Determine the [x, y] coordinate at the center of the cell enclosing the given text.  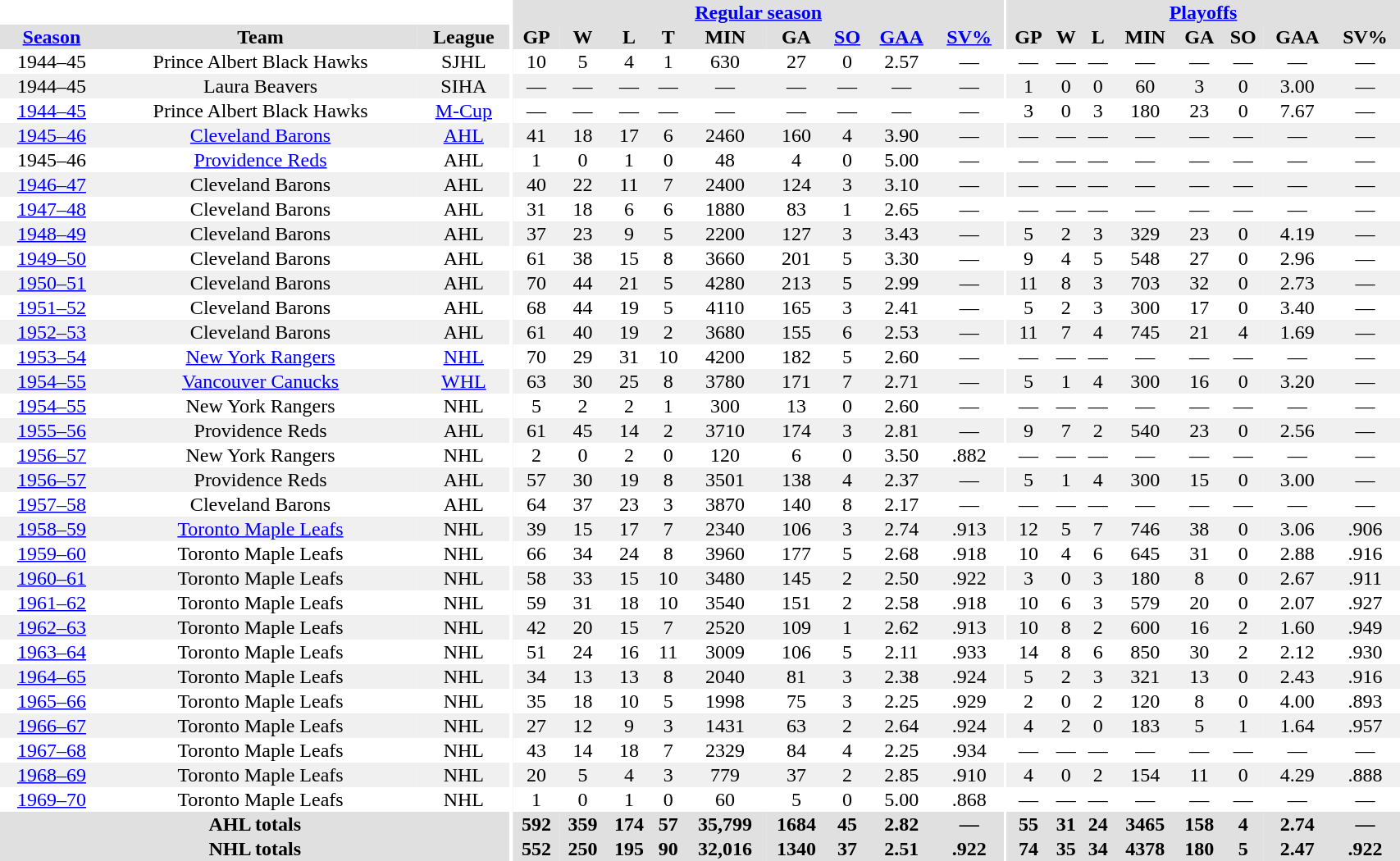
1340 [796, 849]
3.30 [901, 258]
.882 [969, 455]
55 [1028, 824]
4378 [1145, 849]
.930 [1366, 652]
Regular season [758, 12]
Team [261, 37]
124 [796, 184]
745 [1145, 332]
630 [725, 61]
3.40 [1297, 307]
3.10 [901, 184]
2.62 [901, 627]
1946–47 [52, 184]
3540 [725, 603]
58 [536, 578]
140 [796, 504]
T [668, 37]
165 [796, 307]
4.00 [1297, 701]
2340 [725, 529]
4.29 [1297, 775]
42 [536, 627]
158 [1199, 824]
1684 [796, 824]
177 [796, 553]
2.53 [901, 332]
.949 [1366, 627]
703 [1145, 283]
850 [1145, 652]
3960 [725, 553]
359 [582, 824]
3780 [725, 381]
2.07 [1297, 603]
1963–64 [52, 652]
1957–58 [52, 504]
Playoffs [1204, 12]
2.11 [901, 652]
32 [1199, 283]
3.43 [901, 234]
66 [536, 553]
2200 [725, 234]
2.71 [901, 381]
1950–51 [52, 283]
645 [1145, 553]
2.73 [1297, 283]
1951–52 [52, 307]
3.06 [1297, 529]
.934 [969, 750]
2.12 [1297, 652]
548 [1145, 258]
29 [582, 357]
League [463, 37]
552 [536, 849]
25 [629, 381]
145 [796, 578]
1959–60 [52, 553]
1967–68 [52, 750]
2.56 [1297, 430]
779 [725, 775]
127 [796, 234]
1998 [725, 701]
2.47 [1297, 849]
2.96 [1297, 258]
.927 [1366, 603]
2329 [725, 750]
39 [536, 529]
M-Cup [463, 111]
2.88 [1297, 553]
90 [668, 849]
154 [1145, 775]
329 [1145, 234]
.957 [1366, 726]
1968–69 [52, 775]
4280 [725, 283]
3009 [725, 652]
2.68 [901, 553]
201 [796, 258]
3870 [725, 504]
7.67 [1297, 111]
2.82 [901, 824]
321 [1145, 676]
4200 [725, 357]
2400 [725, 184]
160 [796, 135]
2.81 [901, 430]
2.38 [901, 676]
68 [536, 307]
2.67 [1297, 578]
.929 [969, 701]
WHL [463, 381]
.893 [1366, 701]
1965–66 [52, 701]
.906 [1366, 529]
33 [582, 578]
1431 [725, 726]
2.41 [901, 307]
2460 [725, 135]
1.69 [1297, 332]
746 [1145, 529]
84 [796, 750]
3680 [725, 332]
213 [796, 283]
540 [1145, 430]
1.60 [1297, 627]
59 [536, 603]
600 [1145, 627]
1961–62 [52, 603]
AHL totals [255, 824]
75 [796, 701]
1960–61 [52, 578]
592 [536, 824]
3.50 [901, 455]
3.20 [1297, 381]
.911 [1366, 578]
3660 [725, 258]
SJHL [463, 61]
138 [796, 480]
Vancouver Canucks [261, 381]
1880 [725, 209]
2.64 [901, 726]
1964–65 [52, 676]
2.43 [1297, 676]
2.57 [901, 61]
3480 [725, 578]
.888 [1366, 775]
32,016 [725, 849]
182 [796, 357]
.868 [969, 799]
35,799 [725, 824]
2.58 [901, 603]
195 [629, 849]
2.50 [901, 578]
1.64 [1297, 726]
Season [52, 37]
1952–53 [52, 332]
579 [1145, 603]
41 [536, 135]
2.37 [901, 480]
3501 [725, 480]
83 [796, 209]
Laura Beavers [261, 86]
2520 [725, 627]
3710 [725, 430]
151 [796, 603]
81 [796, 676]
1955–56 [52, 430]
2040 [725, 676]
1948–49 [52, 234]
51 [536, 652]
.910 [969, 775]
2.17 [901, 504]
2.65 [901, 209]
2.51 [901, 849]
2.85 [901, 775]
NHL totals [255, 849]
109 [796, 627]
250 [582, 849]
2.99 [901, 283]
4.19 [1297, 234]
1962–63 [52, 627]
22 [582, 184]
183 [1145, 726]
1969–70 [52, 799]
3.90 [901, 135]
1949–50 [52, 258]
1947–48 [52, 209]
1958–59 [52, 529]
155 [796, 332]
43 [536, 750]
171 [796, 381]
48 [725, 160]
.933 [969, 652]
3465 [1145, 824]
64 [536, 504]
4110 [725, 307]
SIHA [463, 86]
74 [1028, 849]
1953–54 [52, 357]
1966–67 [52, 726]
